Determine the (x, y) coordinate at the center of the cell enclosing the given text.  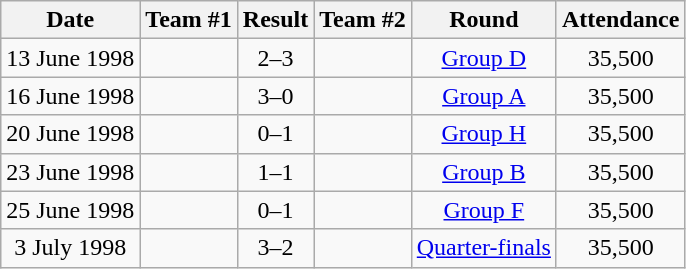
Group H (484, 134)
Group D (484, 58)
20 June 1998 (70, 134)
Team #1 (189, 20)
3–0 (275, 96)
2–3 (275, 58)
Date (70, 20)
Group F (484, 210)
1–1 (275, 172)
23 June 1998 (70, 172)
Team #2 (363, 20)
25 June 1998 (70, 210)
Round (484, 20)
Result (275, 20)
Group B (484, 172)
13 June 1998 (70, 58)
3 July 1998 (70, 248)
Quarter-finals (484, 248)
16 June 1998 (70, 96)
Group A (484, 96)
3–2 (275, 248)
Attendance (620, 20)
